Capture the cell that displays the provided text and extract its [X, Y] central coordinate. 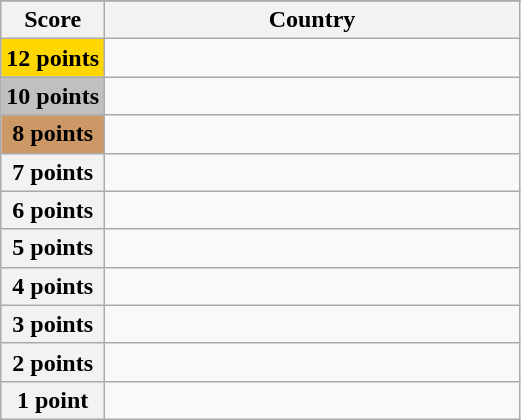
6 points [53, 210]
2 points [53, 362]
1 point [53, 400]
10 points [53, 96]
8 points [53, 134]
3 points [53, 324]
Country [312, 20]
12 points [53, 58]
4 points [53, 286]
7 points [53, 172]
5 points [53, 248]
Score [53, 20]
